Detect which cell encompasses the target text, then output its [x, y] center coordinate. 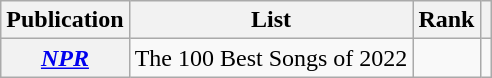
NPR [65, 58]
List [271, 20]
The 100 Best Songs of 2022 [271, 58]
Rank [446, 20]
Publication [65, 20]
